Locate the cell with the specified text and output its (X, Y) center coordinate. 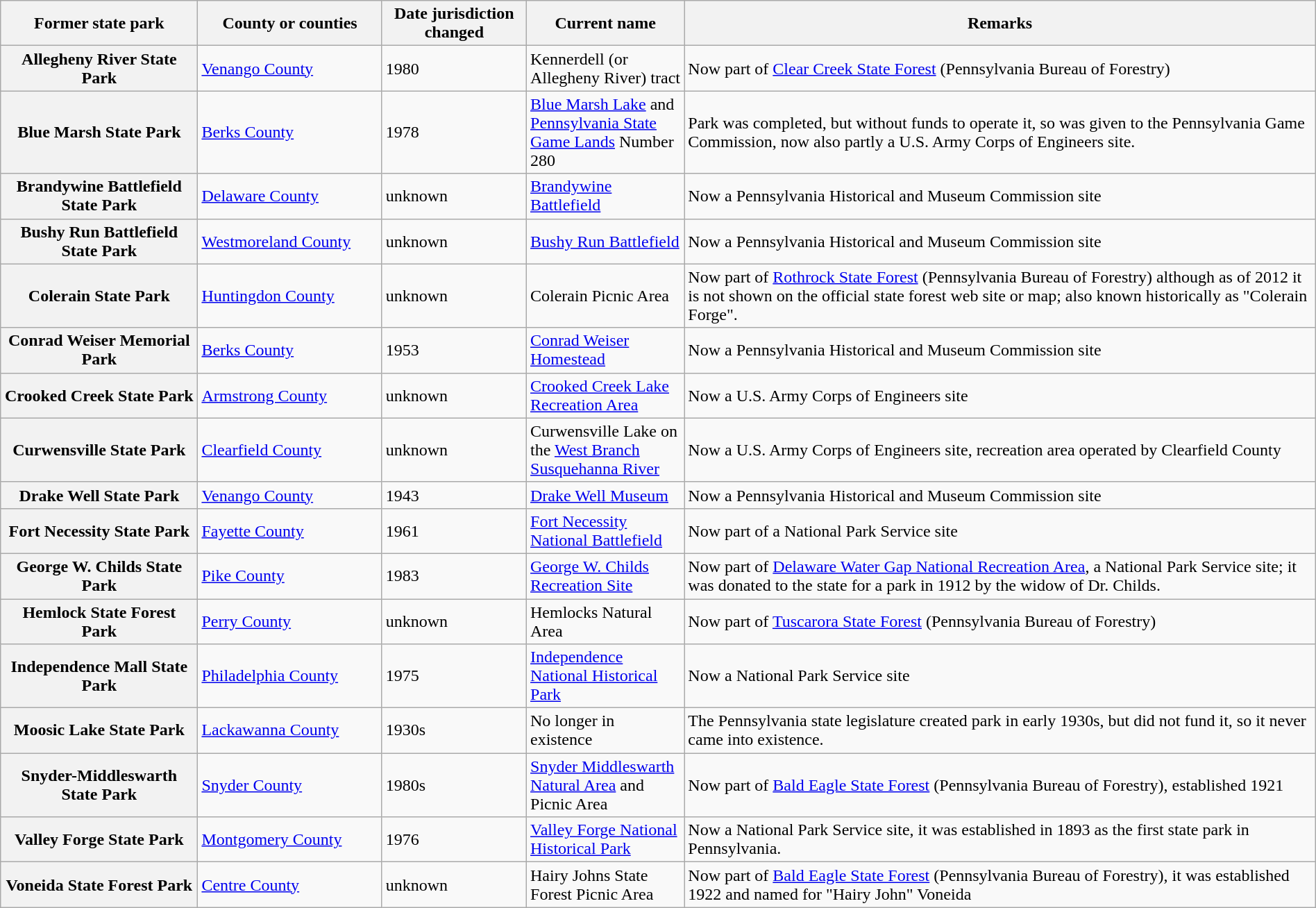
Crooked Creek Lake Recreation Area (605, 396)
Now a National Park Service site, it was established in 1893 as the first state park in Pennsylvania. (999, 840)
Clearfield County (290, 450)
Voneida State Forest Park (99, 884)
Centre County (290, 884)
Fort Necessity State Park (99, 530)
Curwensville Lake on the West Branch Susquehanna River (605, 450)
1930s (454, 730)
Moosic Lake State Park (99, 730)
Blue Marsh Lake and Pennsylvania State Game Lands Number 280 (605, 132)
Now part of Bald Eagle State Forest (Pennsylvania Bureau of Forestry), established 1921 (999, 785)
Remarks (999, 24)
Brandywine Battlefield (605, 196)
Current name (605, 24)
Independence National Historical Park (605, 676)
George W. Childs State Park (99, 576)
Snyder-Middleswarth State Park (99, 785)
Snyder Middleswarth Natural Area and Picnic Area (605, 785)
Snyder County (290, 785)
George W. Childs Recreation Site (605, 576)
The Pennsylvania state legislature created park in early 1930s, but did not fund it, so it never came into existence. (999, 730)
1943 (454, 495)
Montgomery County (290, 840)
Delaware County (290, 196)
Conrad Weiser Memorial Park (99, 350)
1980 (454, 68)
Curwensville State Park (99, 450)
Drake Well State Park (99, 495)
Now part of a National Park Service site (999, 530)
Brandywine Battlefield State Park (99, 196)
1961 (454, 530)
Now part of Bald Eagle State Forest (Pennsylvania Bureau of Forestry), it was established 1922 and named for "Hairy John" Voneida (999, 884)
Armstrong County (290, 396)
Hemlocks Natural Area (605, 621)
Hemlock State Forest Park (99, 621)
Now a U.S. Army Corps of Engineers site, recreation area operated by Clearfield County (999, 450)
Philadelphia County (290, 676)
Fayette County (290, 530)
Perry County (290, 621)
1980s (454, 785)
Blue Marsh State Park (99, 132)
Kennerdell (or Allegheny River) tract (605, 68)
Colerain State Park (99, 296)
Pike County (290, 576)
Now a U.S. Army Corps of Engineers site (999, 396)
Valley Forge National Historical Park (605, 840)
Now a National Park Service site (999, 676)
Crooked Creek State Park (99, 396)
1978 (454, 132)
Westmoreland County (290, 242)
Huntingdon County (290, 296)
Colerain Picnic Area (605, 296)
Bushy Run Battlefield (605, 242)
Now part of Tuscarora State Forest (Pennsylvania Bureau of Forestry) (999, 621)
1983 (454, 576)
Former state park (99, 24)
Valley Forge State Park (99, 840)
Fort Necessity National Battlefield (605, 530)
Date jurisdiction changed (454, 24)
Allegheny River State Park (99, 68)
Drake Well Museum (605, 495)
1976 (454, 840)
Hairy Johns State Forest Picnic Area (605, 884)
Bushy Run Battlefield State Park (99, 242)
Independence Mall State Park (99, 676)
1975 (454, 676)
Lackawanna County (290, 730)
Conrad Weiser Homestead (605, 350)
Now part of Clear Creek State Forest (Pennsylvania Bureau of Forestry) (999, 68)
County or counties (290, 24)
No longer in existence (605, 730)
1953 (454, 350)
